Pinpoint the cell where the given text exists, returning its (x, y) midpoint coordinate. 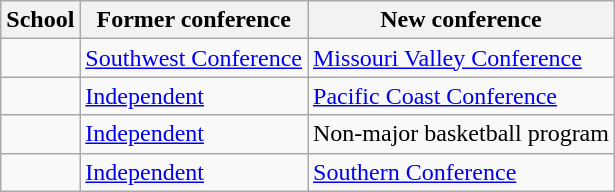
Non-major basketball program (462, 134)
Southwest Conference (194, 58)
New conference (462, 20)
School (40, 20)
Missouri Valley Conference (462, 58)
Southern Conference (462, 172)
Pacific Coast Conference (462, 96)
Former conference (194, 20)
